Capture the cell that displays the provided text and extract its (x, y) central coordinate. 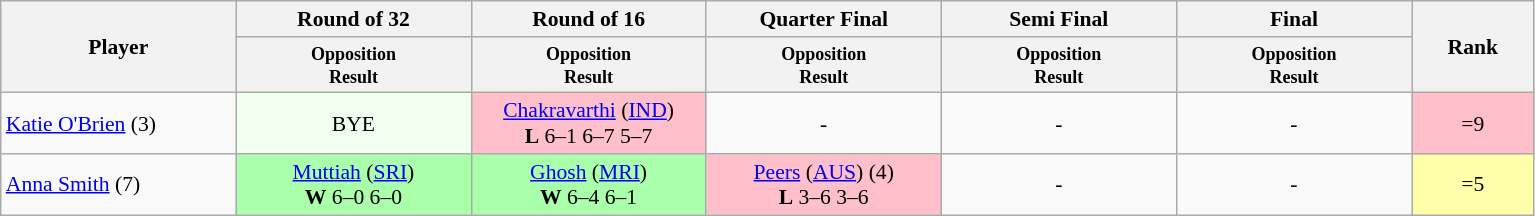
Anna Smith (7) (118, 184)
Player (118, 47)
Quarter Final (824, 19)
Final (1294, 19)
Semi Final (1058, 19)
BYE (354, 124)
=9 (1474, 124)
Katie O'Brien (3) (118, 124)
=5 (1474, 184)
Round of 16 (588, 19)
Chakravarthi (IND)L 6–1 6–7 5–7 (588, 124)
Ghosh (MRI)W 6–4 6–1 (588, 184)
Peers (AUS) (4)L 3–6 3–6 (824, 184)
Muttiah (SRI)W 6–0 6–0 (354, 184)
Rank (1474, 47)
Round of 32 (354, 19)
